Return [x, y] of the center of cell containing provided text 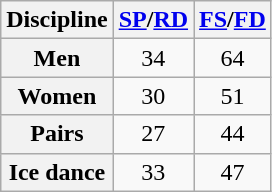
33 [153, 172]
47 [233, 172]
SP/RD [153, 20]
Pairs [57, 134]
27 [153, 134]
34 [153, 58]
30 [153, 96]
Discipline [57, 20]
Women [57, 96]
Men [57, 58]
64 [233, 58]
44 [233, 134]
Ice dance [57, 172]
51 [233, 96]
FS/FD [233, 20]
